Locate the cell with the specified text and output its (X, Y) center coordinate. 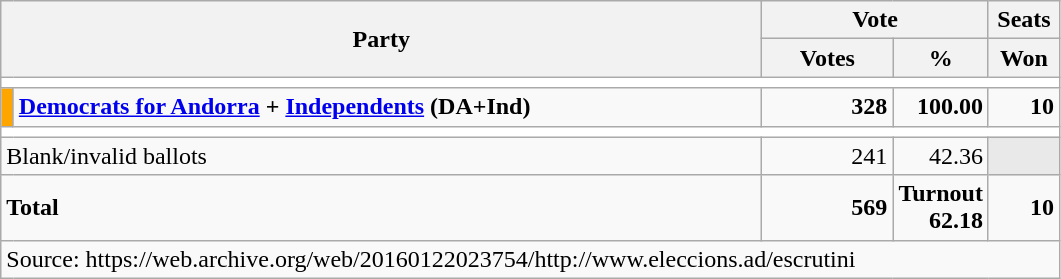
Party (382, 39)
42.36 (941, 156)
Turnout 62.18 (941, 208)
Blank/invalid ballots (382, 156)
Vote (876, 20)
Total (382, 208)
Won (1024, 58)
Source: https://web.archive.org/web/20160122023754/http://www.eleccions.ad/escrutini (530, 259)
569 (828, 208)
241 (828, 156)
% (941, 58)
100.00 (941, 107)
328 (828, 107)
Democrats for Andorra + Independents (DA+Ind) (387, 107)
Votes (828, 58)
Seats (1024, 20)
